Search for the cell housing the specified text and yield its (X, Y) center coordinate. 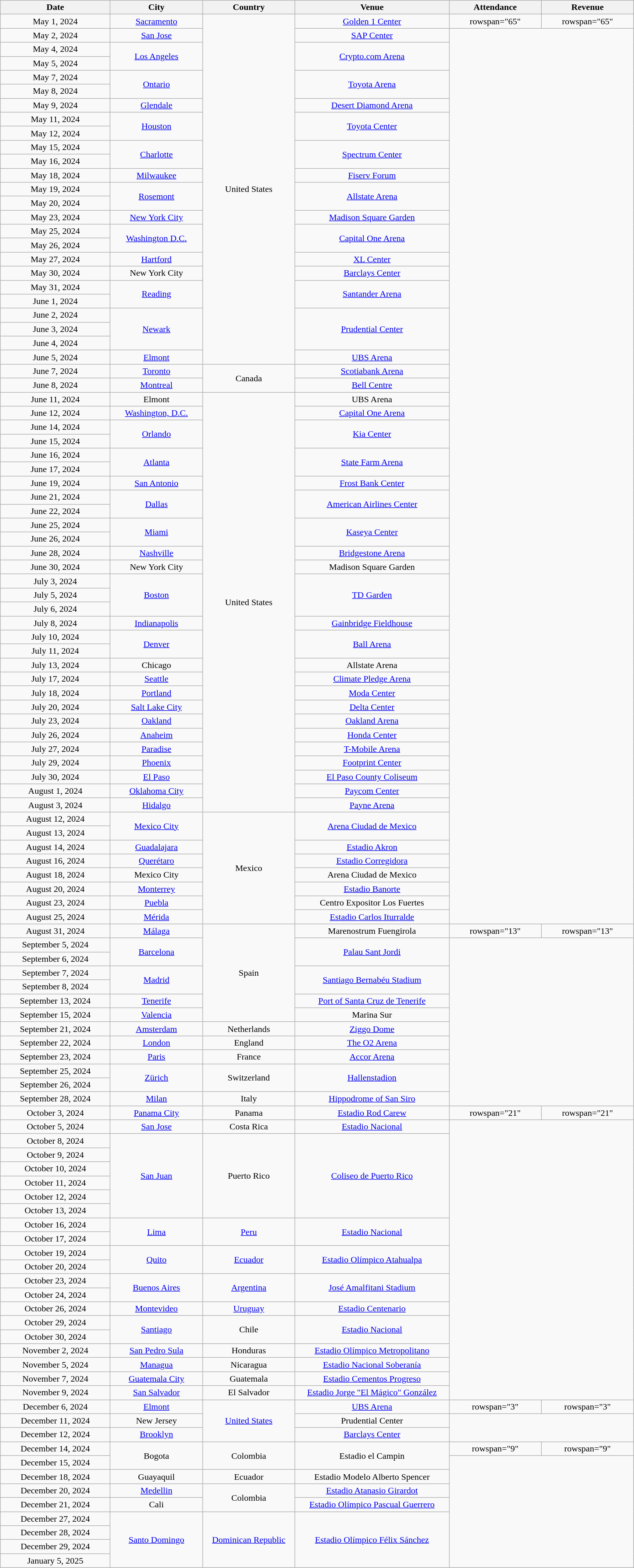
May 23, 2024 (55, 217)
Estadio Centenario (372, 1309)
October 13, 2024 (55, 1211)
June 14, 2024 (55, 427)
June 5, 2024 (55, 357)
October 12, 2024 (55, 1197)
Guatemala City (157, 1379)
SAP Center (372, 35)
Washington D.C. (157, 238)
Estadio Corregidora (372, 861)
October 16, 2024 (55, 1225)
June 15, 2024 (55, 441)
May 15, 2024 (55, 147)
July 30, 2024 (55, 777)
Anaheim (157, 735)
August 31, 2024 (55, 931)
June 17, 2024 (55, 469)
September 13, 2024 (55, 1001)
José Amalfitani Stadium (372, 1287)
Spain (249, 973)
Cali (157, 1504)
May 9, 2024 (55, 105)
Paradise (157, 749)
September 21, 2024 (55, 1029)
Ball Arena (372, 644)
New Jersey (157, 1421)
London (157, 1043)
June 2, 2024 (55, 315)
Spectrum Center (372, 154)
Gainbridge Fieldhouse (372, 623)
June 26, 2024 (55, 539)
Kaseya Center (372, 532)
May 4, 2024 (55, 49)
August 25, 2024 (55, 917)
October 24, 2024 (55, 1294)
Bogota (157, 1456)
Scotiabank Arena (372, 371)
Portland (157, 693)
Nashville (157, 553)
Oakland Arena (372, 721)
Payne Arena (372, 805)
Atlanta (157, 462)
Country (249, 7)
September 15, 2024 (55, 1015)
San Juan (157, 1176)
Italy (249, 1099)
Santiago Bernabéu Stadium (372, 980)
Estadio Olímpico Atahualpa (372, 1260)
City (157, 7)
November 7, 2024 (55, 1379)
Crypto.com Arena (372, 56)
Hidalgo (157, 805)
Estadio Atanasio Girardot (372, 1490)
October 10, 2024 (55, 1169)
Mérida (157, 917)
May 16, 2024 (55, 161)
July 18, 2024 (55, 693)
December 28, 2024 (55, 1533)
Managua (157, 1365)
Tenerife (157, 1001)
Kia Center (372, 434)
August 13, 2024 (55, 833)
August 20, 2024 (55, 889)
Paycom Center (372, 791)
June 19, 2024 (55, 483)
June 4, 2024 (55, 343)
Argentina (249, 1287)
September 26, 2024 (55, 1085)
December 6, 2024 (55, 1407)
Milan (157, 1099)
Valencia (157, 1015)
Lima (157, 1232)
December 29, 2024 (55, 1547)
State Farm Arena (372, 462)
June 30, 2024 (55, 567)
September 6, 2024 (55, 959)
Phoenix (157, 763)
May 5, 2024 (55, 63)
Toronto (157, 371)
Guadalajara (157, 847)
Canada (249, 378)
May 20, 2024 (55, 203)
XL Center (372, 259)
Estadio Carlos Iturralde (372, 917)
Santiago (157, 1330)
Estadio Banorte (372, 889)
May 12, 2024 (55, 133)
July 5, 2024 (55, 595)
May 1, 2024 (55, 21)
November 5, 2024 (55, 1365)
Attendance (495, 7)
July 13, 2024 (55, 665)
Guayaquil (157, 1476)
October 29, 2024 (55, 1323)
Revenue (588, 7)
Accor Arena (372, 1057)
Bell Centre (372, 385)
September 22, 2024 (55, 1043)
May 2, 2024 (55, 35)
Switzerland (249, 1078)
San Antonio (157, 483)
Medellin (157, 1490)
El Salvador (249, 1393)
July 10, 2024 (55, 637)
January 5, 2025 (55, 1561)
Montevideo (157, 1309)
Orlando (157, 434)
Marina Sur (372, 1015)
Coliseo de Puerto Rico (372, 1176)
Puerto Rico (249, 1176)
May 26, 2024 (55, 245)
Port of Santa Cruz de Tenerife (372, 1001)
Guatemala (249, 1379)
Hallenstadion (372, 1078)
Mexico (249, 868)
May 8, 2024 (55, 91)
Estadio Jorge "El Mágico" González (372, 1393)
Newark (157, 329)
Frost Bank Center (372, 483)
Zürich (157, 1078)
Estadio Akron (372, 847)
El Paso (157, 777)
July 3, 2024 (55, 581)
June 16, 2024 (55, 455)
El Paso County Coliseum (372, 777)
December 18, 2024 (55, 1476)
Panama City (157, 1113)
August 14, 2024 (55, 847)
June 11, 2024 (55, 399)
October 9, 2024 (55, 1155)
June 3, 2024 (55, 329)
August 23, 2024 (55, 903)
Estadio Rod Carew (372, 1113)
October 30, 2024 (55, 1337)
September 5, 2024 (55, 945)
Los Angeles (157, 56)
Venue (372, 7)
May 31, 2024 (55, 287)
October 8, 2024 (55, 1141)
June 28, 2024 (55, 553)
Seattle (157, 679)
Puebla (157, 903)
Milwaukee (157, 175)
September 8, 2024 (55, 987)
Climate Pledge Arena (372, 679)
July 29, 2024 (55, 763)
Washington, D.C. (157, 413)
Estadio Modelo Alberto Spencer (372, 1476)
Hippodrome of San Siro (372, 1099)
Delta Center (372, 707)
Nicaragua (249, 1365)
Panama (249, 1113)
San Pedro Sula (157, 1351)
The O2 Arena (372, 1043)
Chile (249, 1330)
July 8, 2024 (55, 623)
Glendale (157, 105)
July 27, 2024 (55, 749)
July 20, 2024 (55, 707)
Reading (157, 294)
December 11, 2024 (55, 1421)
August 3, 2024 (55, 805)
Golden 1 Center (372, 21)
May 7, 2024 (55, 77)
August 16, 2024 (55, 861)
December 14, 2024 (55, 1449)
Date (55, 7)
May 27, 2024 (55, 259)
Toyota Center (372, 126)
Ziggo Dome (372, 1029)
Toyota Arena (372, 84)
Dallas (157, 504)
June 8, 2024 (55, 385)
Footprint Center (372, 763)
Barcelona (157, 952)
France (249, 1057)
Chicago (157, 665)
Paris (157, 1057)
June 22, 2024 (55, 511)
Estadio Nacional Soberanía (372, 1365)
Peru (249, 1232)
July 23, 2024 (55, 721)
December 15, 2024 (55, 1462)
Uruguay (249, 1309)
Desert Diamond Arena (372, 105)
October 3, 2024 (55, 1113)
Salt Lake City (157, 707)
September 28, 2024 (55, 1099)
American Airlines Center (372, 504)
Honduras (249, 1351)
December 20, 2024 (55, 1490)
June 1, 2024 (55, 301)
Moda Center (372, 693)
September 7, 2024 (55, 973)
May 25, 2024 (55, 231)
Costa Rica (249, 1127)
Estadio Olímpico Pascual Guerrero (372, 1504)
Miami (157, 532)
Estadio Olímpico Metropolitano (372, 1351)
July 6, 2024 (55, 609)
Querétaro (157, 861)
Montreal (157, 385)
Estadio Olímpico Félix Sánchez (372, 1540)
July 11, 2024 (55, 651)
October 11, 2024 (55, 1183)
England (249, 1043)
T-Mobile Arena (372, 749)
Buenos Aires (157, 1287)
July 26, 2024 (55, 735)
Charlotte (157, 154)
December 12, 2024 (55, 1435)
October 20, 2024 (55, 1267)
Boston (157, 595)
November 9, 2024 (55, 1393)
Quito (157, 1260)
Houston (157, 126)
Dominican Republic (249, 1540)
Madrid (157, 980)
Brooklyn (157, 1435)
June 12, 2024 (55, 413)
Málaga (157, 931)
San Salvador (157, 1393)
October 17, 2024 (55, 1239)
Hartford (157, 259)
Honda Center (372, 735)
June 21, 2024 (55, 497)
July 17, 2024 (55, 679)
October 5, 2024 (55, 1127)
Palau Sant Jordi (372, 952)
October 26, 2024 (55, 1309)
Indianapolis (157, 623)
September 23, 2024 (55, 1057)
May 18, 2024 (55, 175)
Denver (157, 644)
Netherlands (249, 1029)
Monterrey (157, 889)
June 7, 2024 (55, 371)
Rosemont (157, 196)
December 21, 2024 (55, 1504)
TD Garden (372, 595)
Bridgestone Arena (372, 553)
November 2, 2024 (55, 1351)
Centro Expositor Los Fuertes (372, 903)
Oklahoma City (157, 791)
May 19, 2024 (55, 189)
Estadio el Campin (372, 1456)
August 1, 2024 (55, 791)
Marenostrum Fuengirola (372, 931)
August 12, 2024 (55, 819)
May 11, 2024 (55, 119)
Estadio Cementos Progreso (372, 1379)
Amsterdam (157, 1029)
Fiserv Forum (372, 175)
September 25, 2024 (55, 1071)
December 27, 2024 (55, 1519)
October 23, 2024 (55, 1281)
Oakland (157, 721)
Sacramento (157, 21)
Santo Domingo (157, 1540)
Santander Arena (372, 294)
May 30, 2024 (55, 273)
June 25, 2024 (55, 525)
Ontario (157, 84)
August 18, 2024 (55, 875)
October 19, 2024 (55, 1253)
